Capture the cell that displays the provided text and extract its (X, Y) central coordinate. 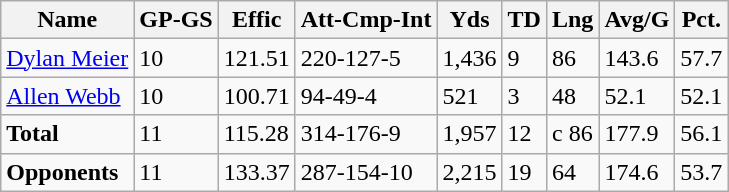
64 (572, 172)
177.9 (637, 134)
Opponents (68, 172)
100.71 (256, 96)
48 (572, 96)
Yds (470, 20)
57.7 (702, 58)
94-49-4 (366, 96)
Pct. (702, 20)
Effic (256, 20)
143.6 (637, 58)
220-127-5 (366, 58)
2,215 (470, 172)
Name (68, 20)
Allen Webb (68, 96)
86 (572, 58)
Avg/G (637, 20)
1,957 (470, 134)
121.51 (256, 58)
Total (68, 134)
Dylan Meier (68, 58)
174.6 (637, 172)
133.37 (256, 172)
521 (470, 96)
c 86 (572, 134)
1,436 (470, 58)
Att-Cmp-Int (366, 20)
12 (524, 134)
19 (524, 172)
9 (524, 58)
115.28 (256, 134)
GP-GS (176, 20)
Lng (572, 20)
314-176-9 (366, 134)
53.7 (702, 172)
56.1 (702, 134)
TD (524, 20)
3 (524, 96)
287-154-10 (366, 172)
